Determine the (x, y) coordinate at the center of the cell enclosing the given text.  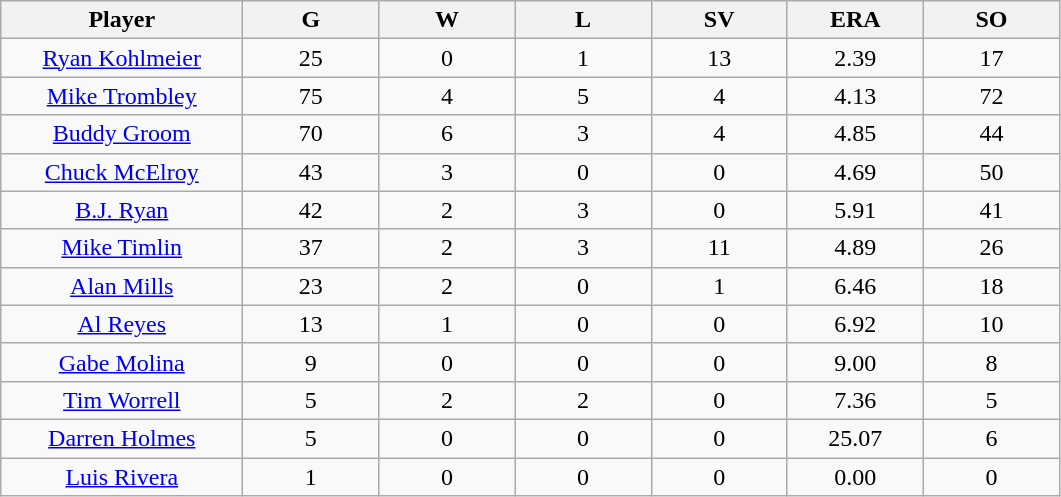
43 (311, 172)
Luis Rivera (122, 477)
5.91 (855, 210)
W (447, 20)
26 (991, 248)
25 (311, 58)
44 (991, 134)
Player (122, 20)
4.85 (855, 134)
42 (311, 210)
50 (991, 172)
Gabe Molina (122, 362)
Mike Timlin (122, 248)
Ryan Kohlmeier (122, 58)
75 (311, 96)
B.J. Ryan (122, 210)
6.92 (855, 324)
23 (311, 286)
2.39 (855, 58)
4.69 (855, 172)
7.36 (855, 400)
Alan Mills (122, 286)
10 (991, 324)
25.07 (855, 438)
41 (991, 210)
SO (991, 20)
17 (991, 58)
9.00 (855, 362)
37 (311, 248)
70 (311, 134)
Al Reyes (122, 324)
L (583, 20)
4.89 (855, 248)
0.00 (855, 477)
Chuck McElroy (122, 172)
Mike Trombley (122, 96)
6.46 (855, 286)
9 (311, 362)
ERA (855, 20)
Darren Holmes (122, 438)
72 (991, 96)
G (311, 20)
SV (719, 20)
4.13 (855, 96)
Tim Worrell (122, 400)
18 (991, 286)
8 (991, 362)
11 (719, 248)
Buddy Groom (122, 134)
